Extract the (X, Y) coordinate from the center of the cell holding the provided text.  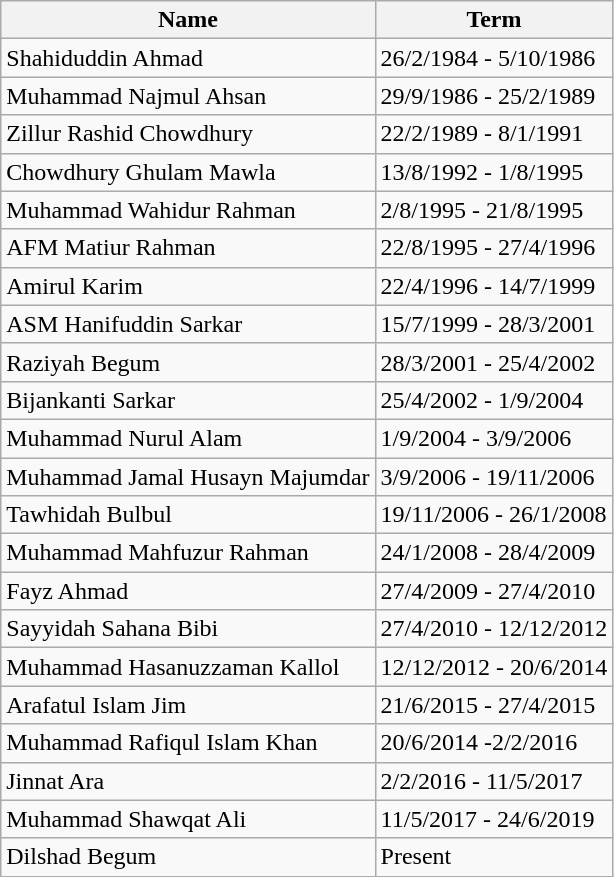
22/8/1995 - 27/4/1996 (494, 248)
11/5/2017 - 24/6/2019 (494, 819)
3/9/2006 - 19/11/2006 (494, 477)
ASM Hanifuddin Sarkar (188, 324)
19/11/2006 - 26/1/2008 (494, 515)
Chowdhury Ghulam Mawla (188, 172)
Arafatul Islam Jim (188, 705)
26/2/1984 - 5/10/1986 (494, 58)
Jinnat Ara (188, 781)
2/8/1995 - 21/8/1995 (494, 210)
Muhammad Wahidur Rahman (188, 210)
Zillur Rashid Chowdhury (188, 134)
28/3/2001 - 25/4/2002 (494, 362)
Muhammad Rafiqul Islam Khan (188, 743)
Sayyidah Sahana Bibi (188, 629)
22/2/1989 - 8/1/1991 (494, 134)
15/7/1999 - 28/3/2001 (494, 324)
Bijankanti Sarkar (188, 400)
Raziyah Begum (188, 362)
20/6/2014 -2/2/2016 (494, 743)
25/4/2002 - 1/9/2004 (494, 400)
AFM Matiur Rahman (188, 248)
21/6/2015 - 27/4/2015 (494, 705)
Tawhidah Bulbul (188, 515)
27/4/2009 - 27/4/2010 (494, 591)
13/8/1992 - 1/8/1995 (494, 172)
Muhammad Nurul Alam (188, 438)
Muhammad Jamal Husayn Majumdar (188, 477)
2/2/2016 - 11/5/2017 (494, 781)
12/12/2012 - 20/6/2014 (494, 667)
24/1/2008 - 28/4/2009 (494, 553)
Muhammad Mahfuzur Rahman (188, 553)
Muhammad Hasanuzzaman Kallol (188, 667)
Muhammad Shawqat Ali (188, 819)
Term (494, 20)
Dilshad Begum (188, 857)
Fayz Ahmad (188, 591)
22/4/1996 - 14/7/1999 (494, 286)
Shahiduddin Ahmad (188, 58)
27/4/2010 - 12/12/2012 (494, 629)
1/9/2004 - 3/9/2006 (494, 438)
29/9/1986 - 25/2/1989 (494, 96)
Muhammad Najmul Ahsan (188, 96)
Present (494, 857)
Amirul Karim (188, 286)
Name (188, 20)
